Provide the [x, y] coordinate of the cell's center where the given text is located.  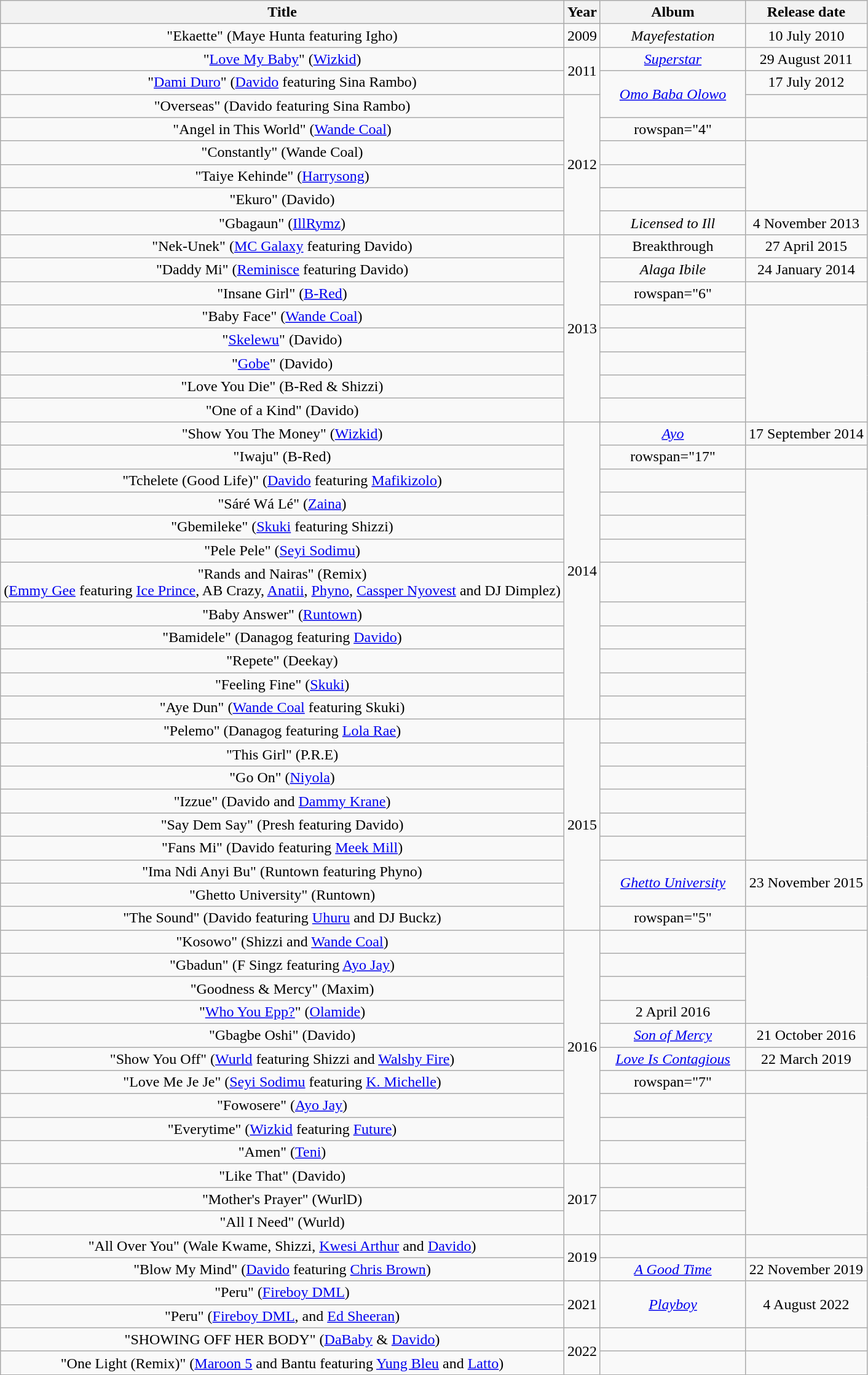
2009 [582, 36]
"Skelewu" (Davido) [283, 340]
17 September 2014 [807, 434]
2015 [582, 825]
"SHOWING OFF HER BODY" (DaBaby & Davido) [283, 1339]
Breakthrough [673, 246]
"Mother's Prayer" (WurlD) [283, 1199]
17 July 2012 [807, 82]
"Show You The Money" (Wizkid) [283, 434]
Omo Baba Olowo [673, 94]
22 November 2019 [807, 1269]
rowspan="7" [673, 1082]
2012 [582, 164]
"Ekaette" (Maye Hunta featuring Igho) [283, 36]
2016 [582, 1047]
"All I Need" (Wurld) [283, 1222]
"Like That" (Davido) [283, 1176]
"Love You Die" (B-Red & Shizzi) [283, 387]
"Go On" (Niyola) [283, 778]
"Show You Off" (Wurld featuring Shizzi and Walshy Fire) [283, 1058]
2022 [582, 1351]
29 August 2011 [807, 59]
"Pele Pele" (Seyi Sodimu) [283, 550]
4 August 2022 [807, 1304]
"Blow My Mind" (Davido featuring Chris Brown) [283, 1269]
2 April 2016 [673, 1012]
Superstar [673, 59]
A Good Time [673, 1269]
Album [673, 12]
"All Over You" (Wale Kwame, Shizzi, Kwesi Arthur and Davido) [283, 1246]
rowspan="17" [673, 457]
2021 [582, 1304]
"Say Dem Say" (Presh featuring Davido) [283, 825]
Love Is Contagious [673, 1058]
"The Sound" (Davido featuring Uhuru and DJ Buckz) [283, 918]
"Iwaju" (B-Red) [283, 457]
"Overseas" (Davido featuring Sina Rambo) [283, 106]
"Gbadun" (F Singz featuring Ayo Jay) [283, 965]
"Gbagbe Oshi" (Davido) [283, 1035]
rowspan="6" [673, 293]
rowspan="4" [673, 129]
"Constantly" (Wande Coal) [283, 153]
Licensed to Ill [673, 223]
"Taiye Kehinde" (Harrysong) [283, 176]
"This Girl" (P.R.E) [283, 755]
"Angel in This World" (Wande Coal) [283, 129]
"One of a Kind" (Davido) [283, 410]
Son of Mercy [673, 1035]
"Baby Face" (Wande Coal) [283, 317]
"Peru" (Fireboy DML, and Ed Sheeran) [283, 1316]
"Rands and Nairas" (Remix) (Emmy Gee featuring Ice Prince, AB Crazy, Anatii, Phyno, Cassper Nyovest and DJ Dimplez) [283, 582]
"Gbagaun" (IllRymz) [283, 223]
"Gobe" (Davido) [283, 363]
"Dami Duro" (Davido featuring Sina Rambo) [283, 82]
"Repete" (Deekay) [283, 660]
"Pelemo" (Danagog featuring Lola Rae) [283, 731]
21 October 2016 [807, 1035]
"Ima Ndi Anyi Bu" (Runtown featuring Phyno) [283, 871]
"Aye Dun" (Wande Coal featuring Skuki) [283, 708]
Ayo [673, 434]
2013 [582, 328]
Alaga Ibile [673, 269]
23 November 2015 [807, 883]
"Sáré Wá Lé" (Zaina) [283, 504]
"Daddy Mi" (Reminisce featuring Davido) [283, 269]
27 April 2015 [807, 246]
24 January 2014 [807, 269]
"Who You Epp?" (Olamide) [283, 1012]
"Tchelete (Good Life)" (Davido featuring Mafikizolo) [283, 480]
"One Light (Remix)" (Maroon 5 and Bantu featuring Yung Bleu and Latto) [283, 1363]
4 November 2013 [807, 223]
Title [283, 12]
Playboy [673, 1304]
"Izzue" (Davido and Dammy Krane) [283, 801]
"Bamidele" (Danagog featuring Davido) [283, 637]
Year [582, 12]
"Nek-Unek" (MC Galaxy featuring Davido) [283, 246]
"Goodness & Mercy" (Maxim) [283, 988]
Ghetto University [673, 883]
"Love Me Je Je" (Seyi Sodimu featuring K. Michelle) [283, 1082]
22 March 2019 [807, 1058]
Mayefestation [673, 36]
"Feeling Fine" (Skuki) [283, 684]
2014 [582, 571]
"Insane Girl" (B-Red) [283, 293]
"Fans Mi" (Davido featuring Meek Mill) [283, 848]
"Everytime" (Wizkid featuring Future) [283, 1129]
"Amen" (Teni) [283, 1152]
2017 [582, 1199]
"Baby Answer" (Runtown) [283, 614]
10 July 2010 [807, 36]
rowspan="5" [673, 918]
"Gbemileke" (Skuki featuring Shizzi) [283, 527]
"Love My Baby" (Wizkid) [283, 59]
Release date [807, 12]
"Ekuro" (Davido) [283, 199]
"Fowosere" (Ayo Jay) [283, 1106]
"Peru" (Fireboy DML) [283, 1293]
2019 [582, 1258]
"Kosowo" (Shizzi and Wande Coal) [283, 941]
"Ghetto University" (Runtown) [283, 895]
2011 [582, 71]
